Find where the given text appears and provide that cell's center as (x, y) coordinate. 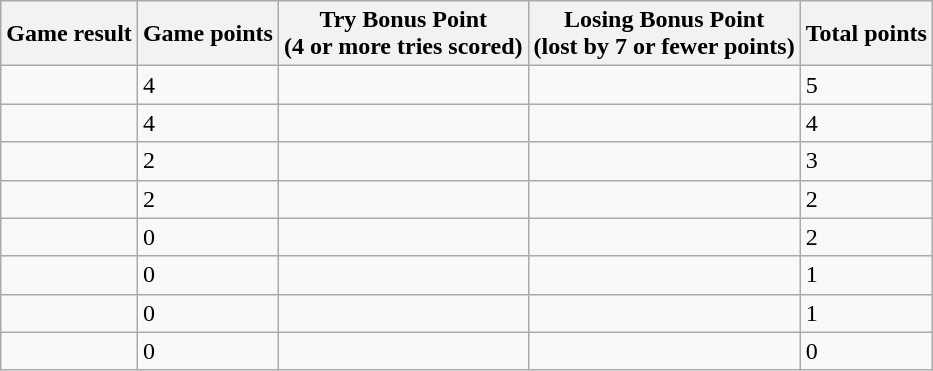
Game result (70, 34)
Total points (866, 34)
Try Bonus Point(4 or more tries scored) (403, 34)
5 (866, 85)
Game points (208, 34)
Losing Bonus Point(lost by 7 or fewer points) (664, 34)
3 (866, 161)
